Locate the cell with the specified text and output its (x, y) center coordinate. 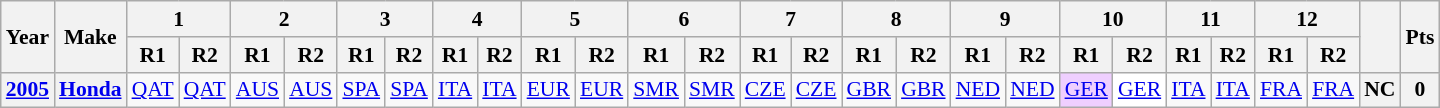
1 (179, 19)
6 (684, 19)
2 (284, 19)
12 (1307, 19)
Make (90, 36)
11 (1210, 19)
NC (1380, 90)
9 (1006, 19)
2005 (28, 90)
0 (1420, 90)
5 (576, 19)
7 (791, 19)
Honda (90, 90)
Pts (1420, 36)
4 (478, 19)
8 (896, 19)
3 (384, 19)
Year (28, 36)
10 (1114, 19)
